Identify which cell holds the provided text, then report its (X, Y) central coordinate. 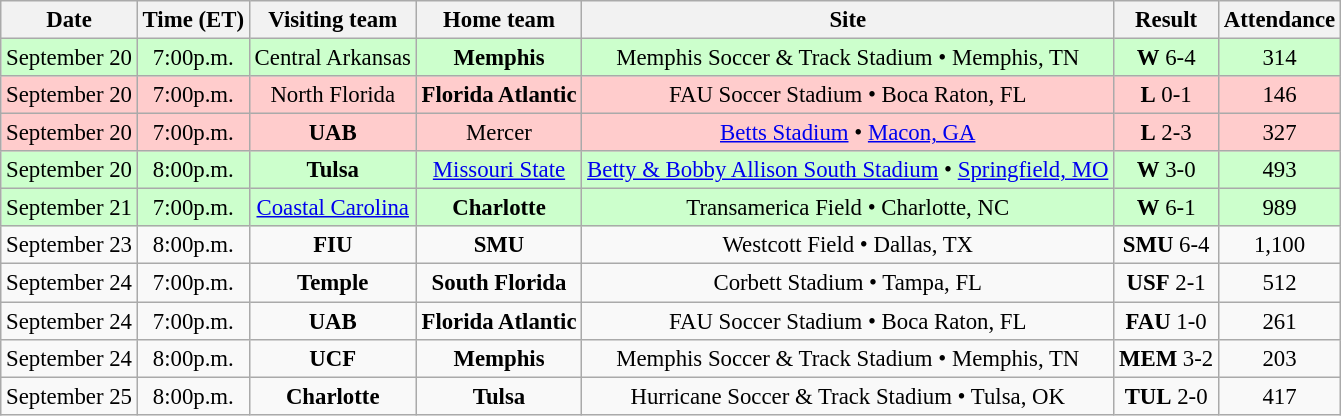
Result (1166, 20)
Temple (332, 283)
L 2-3 (1166, 133)
UCF (332, 358)
989 (1280, 208)
1,100 (1280, 245)
146 (1280, 95)
203 (1280, 358)
Betty & Bobby Allison South Stadium • Springfield, MO (848, 170)
W 3-0 (1166, 170)
Site (848, 20)
Betts Stadium • Macon, GA (848, 133)
MEM 3-2 (1166, 358)
FIU (332, 245)
Time (ET) (193, 20)
USF 2-1 (1166, 283)
Hurricane Soccer & Track Stadium • Tulsa, OK (848, 396)
327 (1280, 133)
Date (69, 20)
512 (1280, 283)
493 (1280, 170)
Attendance (1280, 20)
261 (1280, 321)
Westcott Field • Dallas, TX (848, 245)
Transamerica Field • Charlotte, NC (848, 208)
SMU (499, 245)
Home team (499, 20)
W 6-4 (1166, 58)
Mercer (499, 133)
314 (1280, 58)
417 (1280, 396)
September 23 (69, 245)
L 0-1 (1166, 95)
Corbett Stadium • Tampa, FL (848, 283)
Central Arkansas (332, 58)
FAU 1-0 (1166, 321)
SMU 6-4 (1166, 245)
September 21 (69, 208)
TUL 2-0 (1166, 396)
September 25 (69, 396)
Visiting team (332, 20)
W 6-1 (1166, 208)
South Florida (499, 283)
Missouri State (499, 170)
Coastal Carolina (332, 208)
North Florida (332, 95)
